Determine the (X, Y) coordinate at the center of the cell enclosing the given text.  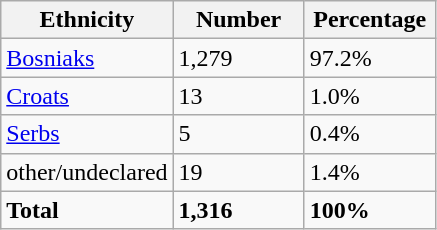
1,279 (238, 58)
0.4% (370, 134)
Number (238, 20)
Ethnicity (87, 20)
13 (238, 96)
Serbs (87, 134)
other/undeclared (87, 172)
1.4% (370, 172)
100% (370, 210)
Percentage (370, 20)
1,316 (238, 210)
1.0% (370, 96)
Croats (87, 96)
Total (87, 210)
19 (238, 172)
5 (238, 134)
Bosniaks (87, 58)
97.2% (370, 58)
